Detect which cell encompasses the target text, then output its [x, y] center coordinate. 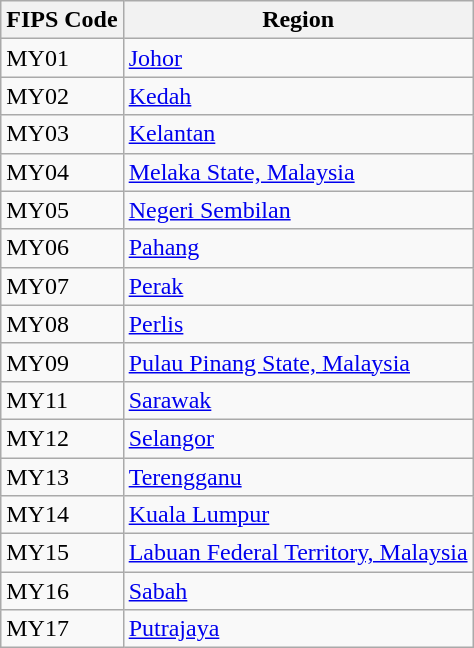
Melaka State, Malaysia [298, 172]
MY03 [62, 134]
MY14 [62, 515]
MY09 [62, 362]
Pahang [298, 248]
Terengganu [298, 477]
Pulau Pinang State, Malaysia [298, 362]
Kedah [298, 96]
Labuan Federal Territory, Malaysia [298, 553]
MY15 [62, 553]
MY17 [62, 629]
Sabah [298, 591]
Kelantan [298, 134]
Kuala Lumpur [298, 515]
Perlis [298, 324]
FIPS Code [62, 20]
MY07 [62, 286]
MY08 [62, 324]
Selangor [298, 438]
Sarawak [298, 400]
Putrajaya [298, 629]
MY16 [62, 591]
MY11 [62, 400]
MY02 [62, 96]
Johor [298, 58]
MY13 [62, 477]
Negeri Sembilan [298, 210]
Perak [298, 286]
MY04 [62, 172]
MY01 [62, 58]
MY12 [62, 438]
Region [298, 20]
MY05 [62, 210]
MY06 [62, 248]
